For the text-containing cell, return its midpoint in [x, y] coordinate format. 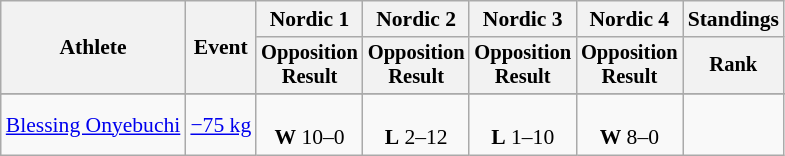
L 2–12 [416, 124]
Rank [734, 66]
Nordic 4 [630, 19]
Event [220, 48]
Standings [734, 19]
Blessing Onyebuchi [94, 124]
Nordic 1 [310, 19]
W 10–0 [310, 124]
W 8–0 [630, 124]
Nordic 3 [522, 19]
L 1–10 [522, 124]
Nordic 2 [416, 19]
−75 kg [220, 124]
Athlete [94, 48]
